Provide the (x, y) coordinate of the cell's center where the given text is located.  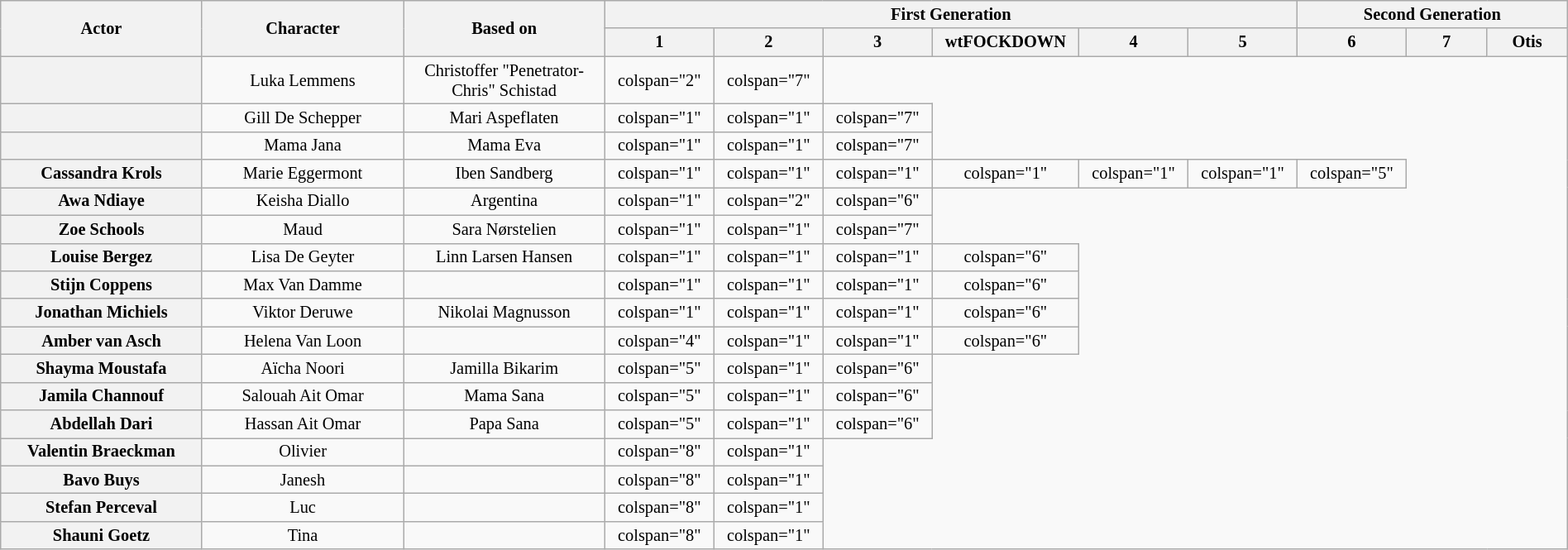
colspan="4" (659, 341)
Shayma Moustafa (102, 368)
Lisa De Geyter (303, 257)
Tina (303, 535)
Mama Jana (303, 146)
Gill De Schepper (303, 117)
Based on (504, 28)
Maud (303, 229)
4 (1134, 42)
3 (877, 42)
Viktor Deruwe (303, 313)
Nikolai Magnusson (504, 313)
Louise Bergez (102, 257)
Actor (102, 28)
7 (1446, 42)
Aïcha Noori (303, 368)
Jamilla Bikarim (504, 368)
Helena Van Loon (303, 341)
Valentin Braeckman (102, 452)
Luka Lemmens (303, 80)
Max Van Damme (303, 285)
Zoe Schools (102, 229)
Argentina (504, 201)
Mama Eva (504, 146)
Mama Sana (504, 396)
Stefan Perceval (102, 507)
Janesh (303, 480)
Hassan Ait Omar (303, 424)
Shauni Goetz (102, 535)
Linn Larsen Hansen (504, 257)
Salouah Ait Omar (303, 396)
Otis (1527, 42)
Jamila Channouf (102, 396)
Bavo Buys (102, 480)
5 (1243, 42)
Cassandra Krols (102, 174)
Mari Aspeflaten (504, 117)
wtFOCKDOWN (1006, 42)
Sara Nørstelien (504, 229)
Second Generation (1432, 14)
Marie Eggermont (303, 174)
Luc (303, 507)
Character (303, 28)
Jonathan Michiels (102, 313)
2 (768, 42)
Amber van Asch (102, 341)
Stijn Coppens (102, 285)
Olivier (303, 452)
First Generation (951, 14)
1 (659, 42)
6 (1351, 42)
Awa Ndiaye (102, 201)
Keisha Diallo (303, 201)
Iben Sandberg (504, 174)
Abdellah Dari (102, 424)
Papa Sana (504, 424)
Christoffer "Penetrator-Chris" Schistad (504, 80)
